Return the [x, y] coordinate for the center point of the cell that contains the specified text.  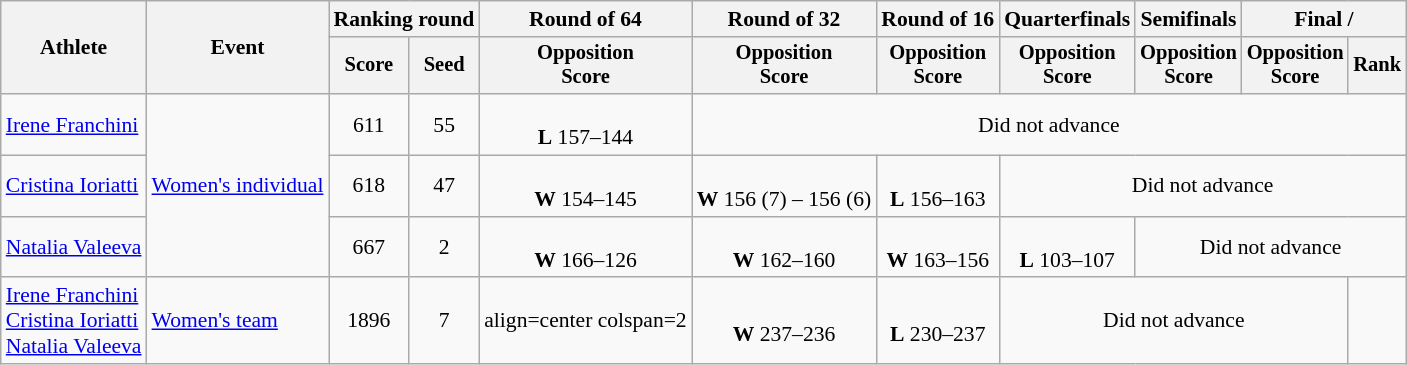
Cristina Ioriatti [74, 186]
L 156–163 [938, 186]
W 166–126 [585, 248]
Natalia Valeeva [74, 248]
Round of 64 [585, 19]
Final / [1324, 19]
W 163–156 [938, 248]
Quarterfinals [1067, 19]
Round of 16 [938, 19]
Women's individual [238, 186]
Women's team [238, 322]
1896 [368, 322]
Round of 32 [784, 19]
W 237–236 [784, 322]
W 156 (7) – 156 (6) [784, 186]
611 [368, 124]
Score [368, 66]
align=center colspan=2 [585, 322]
L 103–107 [1067, 248]
Athlete [74, 48]
Ranking round [404, 19]
L 157–144 [585, 124]
55 [444, 124]
Event [238, 48]
Irene Franchini [74, 124]
W 154–145 [585, 186]
618 [368, 186]
Semifinals [1188, 19]
47 [444, 186]
Seed [444, 66]
2 [444, 248]
667 [368, 248]
Irene Franchini Cristina Ioriatti Natalia Valeeva [74, 322]
L 230–237 [938, 322]
Rank [1377, 66]
7 [444, 322]
W 162–160 [784, 248]
